Return the [X, Y] coordinate for the center point of the cell that contains the specified text.  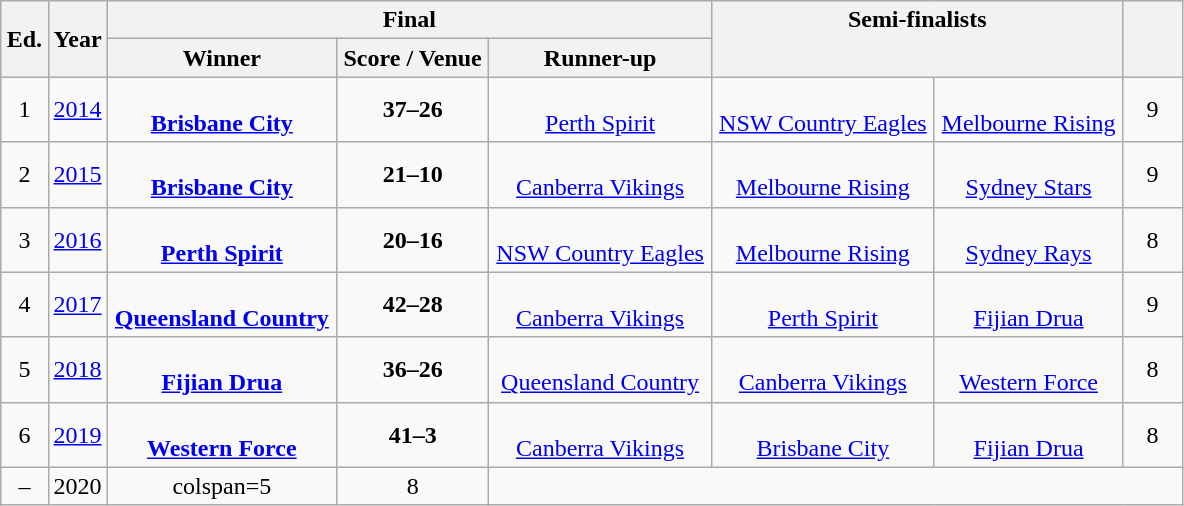
Sydney Rays [1028, 240]
Final [409, 20]
4 [24, 304]
21–10 [413, 174]
2017 [78, 304]
Semi-finalists [916, 20]
2020 [78, 486]
41–3 [413, 434]
2014 [78, 110]
5 [24, 370]
2016 [78, 240]
2019 [78, 434]
2015 [78, 174]
Ed. [24, 39]
1 [24, 110]
3 [24, 240]
Winner [222, 58]
2018 [78, 370]
6 [24, 434]
2 [24, 174]
Year [78, 39]
37–26 [413, 110]
20–16 [413, 240]
42–28 [413, 304]
colspan=5 [222, 486]
– [24, 486]
Sydney Stars [1028, 174]
Runner-up [600, 58]
Score / Venue [413, 58]
36–26 [413, 370]
